Provide the [x, y] coordinate of the cell's center where the given text is located.  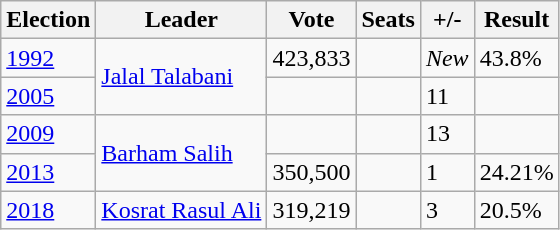
1 [447, 172]
2005 [48, 96]
Jalal Talabani [182, 77]
Kosrat Rasul Ali [182, 210]
350,500 [312, 172]
+/- [447, 20]
43.8% [516, 58]
319,219 [312, 210]
3 [447, 210]
Leader [182, 20]
Seats [388, 20]
20.5% [516, 210]
2013 [48, 172]
11 [447, 96]
423,833 [312, 58]
1992 [48, 58]
Vote [312, 20]
Election [48, 20]
New [447, 58]
24.21% [516, 172]
13 [447, 134]
2009 [48, 134]
Result [516, 20]
Barham Salih [182, 153]
2018 [48, 210]
